Pinpoint the cell where the given text exists, returning its (X, Y) midpoint coordinate. 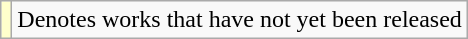
Denotes works that have not yet been released (240, 20)
